For the text-containing cell, return its midpoint in (x, y) coordinate format. 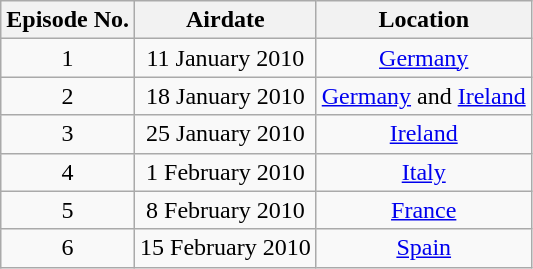
Germany and Ireland (424, 96)
1 February 2010 (226, 172)
5 (68, 210)
8 February 2010 (226, 210)
18 January 2010 (226, 96)
Airdate (226, 20)
15 February 2010 (226, 248)
France (424, 210)
Spain (424, 248)
11 January 2010 (226, 58)
2 (68, 96)
1 (68, 58)
Episode No. (68, 20)
Italy (424, 172)
25 January 2010 (226, 134)
Germany (424, 58)
Ireland (424, 134)
4 (68, 172)
3 (68, 134)
Location (424, 20)
6 (68, 248)
